Find where the given text appears and provide that cell's center as (X, Y) coordinate. 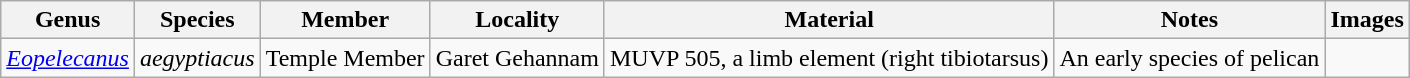
Member (345, 20)
Material (828, 20)
MUVP 505, a limb element (right tibiotarsus) (828, 58)
aegyptiacus (197, 58)
Genus (68, 20)
Locality (517, 20)
An early species of pelican (1190, 58)
Temple Member (345, 58)
Images (1367, 20)
Notes (1190, 20)
Eopelecanus (68, 58)
Garet Gehannam (517, 58)
Species (197, 20)
